Detect which cell encompasses the target text, then output its [x, y] center coordinate. 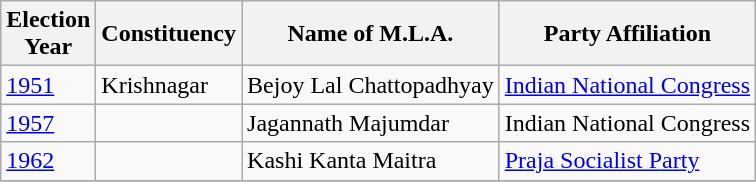
Election Year [48, 34]
Bejoy Lal Chattopadhyay [371, 85]
Constituency [169, 34]
1957 [48, 123]
Name of M.L.A. [371, 34]
Kashi Kanta Maitra [371, 161]
Party Affiliation [627, 34]
Jagannath Majumdar [371, 123]
1962 [48, 161]
Krishnagar [169, 85]
1951 [48, 85]
Praja Socialist Party [627, 161]
